Search for the cell housing the specified text and yield its (X, Y) center coordinate. 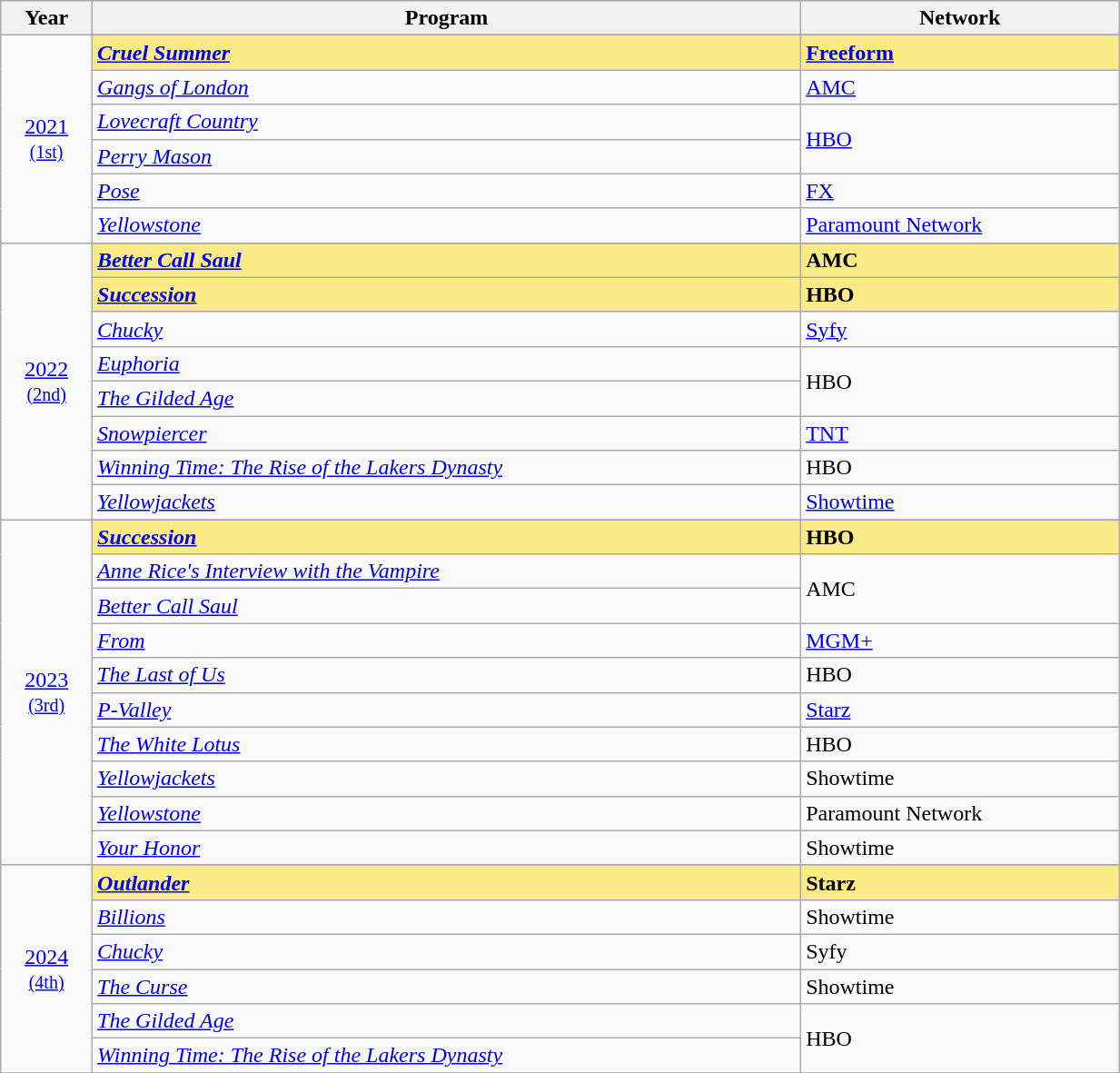
The White Lotus (447, 744)
Cruel Summer (447, 53)
Euphoria (447, 363)
TNT (960, 433)
Lovecraft Country (447, 122)
2022(2nd) (47, 381)
From (447, 641)
Freeform (960, 53)
The Last of Us (447, 675)
Your Honor (447, 848)
FX (960, 191)
MGM+ (960, 641)
P-Valley (447, 710)
Snowpiercer (447, 433)
Year (47, 18)
2024(4th) (47, 969)
Pose (447, 191)
Network (960, 18)
2021(1st) (47, 139)
2023(3rd) (47, 692)
The Curse (447, 986)
Anne Rice's Interview with the Vampire (447, 571)
Billions (447, 917)
Gangs of London (447, 87)
Outlander (447, 882)
Perry Mason (447, 156)
Program (447, 18)
